Detect which cell encompasses the target text, then output its [x, y] center coordinate. 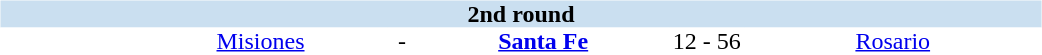
Misiones [260, 42]
2nd round [520, 14]
Santa Fe [544, 42]
12 - 56 [707, 42]
Rosario [893, 42]
- [402, 42]
